Find where the given text appears and provide that cell's center as [x, y] coordinate. 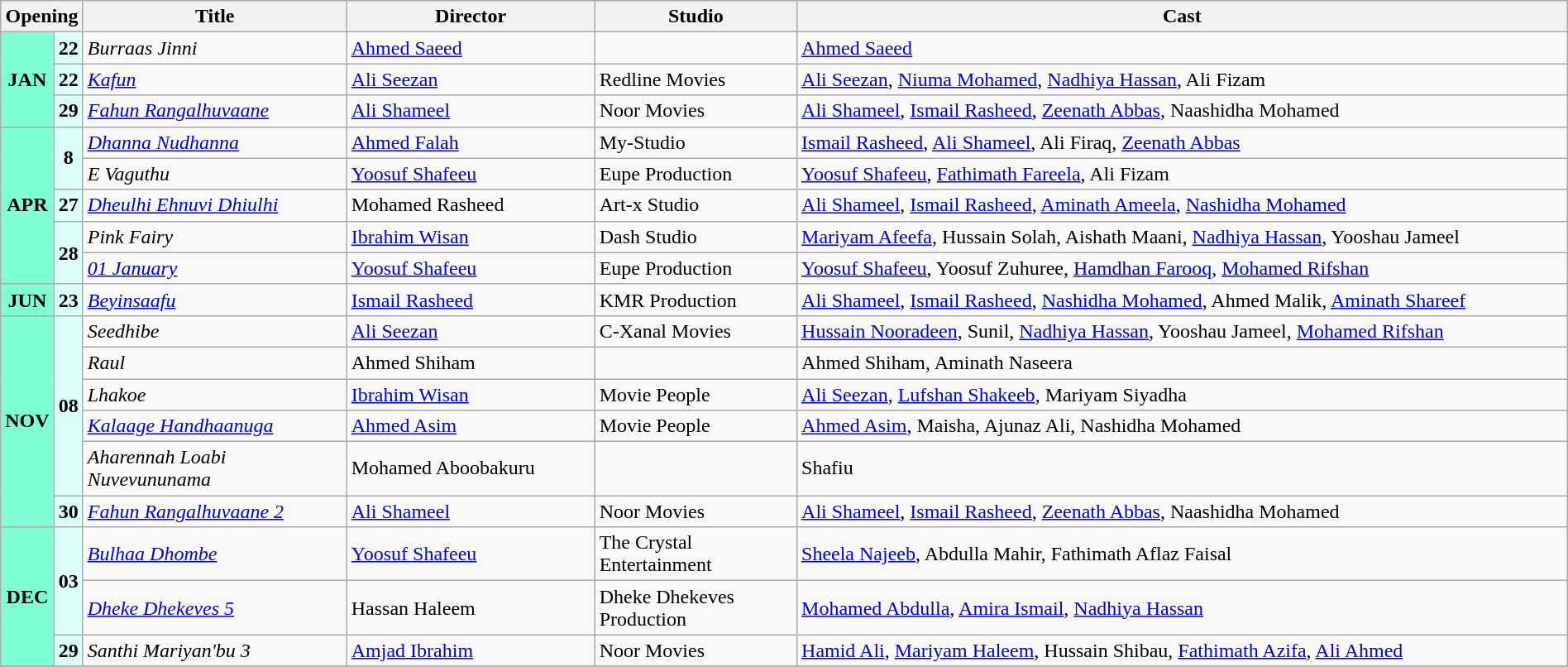
27 [68, 205]
NOV [27, 420]
Ismail Rasheed [471, 300]
Ismail Rasheed, Ali Shameel, Ali Firaq, Zeenath Abbas [1183, 142]
Opening [41, 17]
Dheulhi Ehnuvi Dhiulhi [215, 205]
Hassan Haleem [471, 607]
Hamid Ali, Mariyam Haleem, Hussain Shibau, Fathimath Azifa, Ali Ahmed [1183, 650]
Raul [215, 362]
Dhanna Nudhanna [215, 142]
Dheke Dhekeves Production [696, 607]
Kafun [215, 79]
The Crystal Entertainment [696, 554]
Cast [1183, 17]
Title [215, 17]
Ali Seezan, Niuma Mohamed, Nadhiya Hassan, Ali Fizam [1183, 79]
My-Studio [696, 142]
Aharennah Loabi Nuvevununama [215, 468]
Dheke Dhekeves 5 [215, 607]
JUN [27, 300]
23 [68, 300]
Mohamed Rasheed [471, 205]
8 [68, 158]
03 [68, 581]
Shafiu [1183, 468]
Redline Movies [696, 79]
KMR Production [696, 300]
Sheela Najeeb, Abdulla Mahir, Fathimath Aflaz Faisal [1183, 554]
Kalaage Handhaanuga [215, 426]
Santhi Mariyan'bu 3 [215, 650]
Hussain Nooradeen, Sunil, Nadhiya Hassan, Yooshau Jameel, Mohamed Rifshan [1183, 331]
Dash Studio [696, 237]
Ahmed Asim [471, 426]
C-Xanal Movies [696, 331]
Art-x Studio [696, 205]
Ali Shameel, Ismail Rasheed, Nashidha Mohamed, Ahmed Malik, Aminath Shareef [1183, 300]
Ahmed Asim, Maisha, Ajunaz Ali, Nashidha Mohamed [1183, 426]
Studio [696, 17]
Ahmed Falah [471, 142]
Mohamed Abdulla, Amira Ismail, Nadhiya Hassan [1183, 607]
Ahmed Shiham, Aminath Naseera [1183, 362]
Mariyam Afeefa, Hussain Solah, Aishath Maani, Nadhiya Hassan, Yooshau Jameel [1183, 237]
Amjad Ibrahim [471, 650]
28 [68, 252]
JAN [27, 79]
Bulhaa Dhombe [215, 554]
Ahmed Shiham [471, 362]
Ali Shameel, Ismail Rasheed, Aminath Ameela, Nashidha Mohamed [1183, 205]
Lhakoe [215, 395]
01 January [215, 268]
Seedhibe [215, 331]
Pink Fairy [215, 237]
Fahun Rangalhuvaane [215, 111]
DEC [27, 597]
Fahun Rangalhuvaane 2 [215, 511]
E Vaguthu [215, 174]
Burraas Jinni [215, 48]
Beyinsaafu [215, 300]
Yoosuf Shafeeu, Fathimath Fareela, Ali Fizam [1183, 174]
APR [27, 205]
Ali Seezan, Lufshan Shakeeb, Mariyam Siyadha [1183, 395]
30 [68, 511]
08 [68, 405]
Director [471, 17]
Yoosuf Shafeeu, Yoosuf Zuhuree, Hamdhan Farooq, Mohamed Rifshan [1183, 268]
Mohamed Aboobakuru [471, 468]
